Identify which cell holds the provided text, then report its [X, Y] central coordinate. 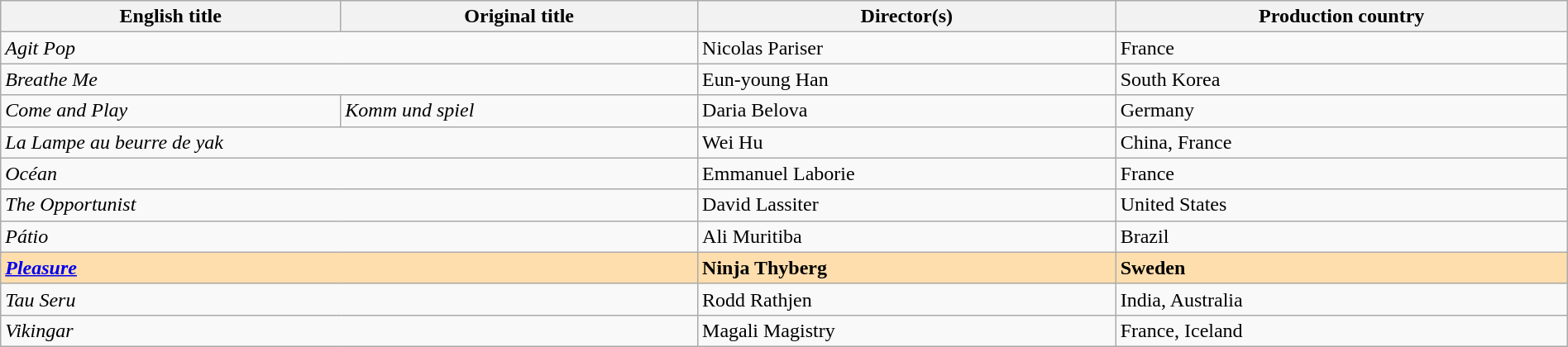
Rodd Rathjen [907, 299]
Ali Muritiba [907, 236]
Pleasure [349, 268]
The Opportunist [349, 205]
David Lassiter [907, 205]
Director(s) [907, 17]
Germany [1341, 111]
India, Australia [1341, 299]
Breathe Me [349, 79]
Wei Hu [907, 142]
South Korea [1341, 79]
Ninja Thyberg [907, 268]
Original title [519, 17]
Pátio [349, 236]
Brazil [1341, 236]
United States [1341, 205]
Daria Belova [907, 111]
Vikingar [349, 330]
Come and Play [170, 111]
France, Iceland [1341, 330]
English title [170, 17]
Eun-young Han [907, 79]
Magali Magistry [907, 330]
Agit Pop [349, 48]
La Lampe au beurre de yak [349, 142]
Production country [1341, 17]
Emmanuel Laborie [907, 173]
Océan [349, 173]
Komm und spiel [519, 111]
Nicolas Pariser [907, 48]
China, France [1341, 142]
Sweden [1341, 268]
Tau Seru [349, 299]
